Capture the cell that displays the provided text and extract its [x, y] central coordinate. 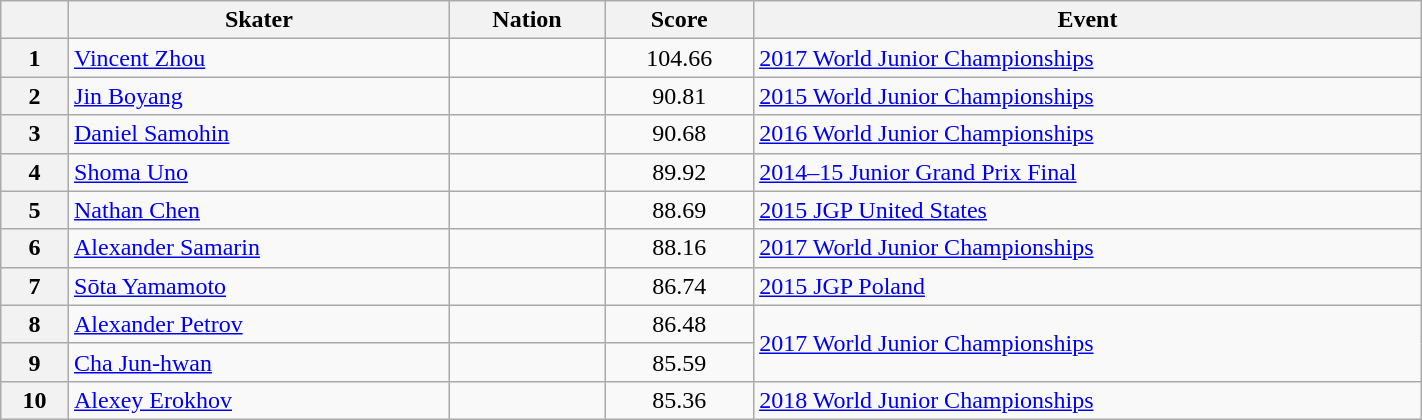
90.81 [680, 96]
Score [680, 20]
Cha Jun-hwan [260, 362]
86.48 [680, 324]
Vincent Zhou [260, 58]
2018 World Junior Championships [1088, 400]
6 [35, 248]
1 [35, 58]
2014–15 Junior Grand Prix Final [1088, 172]
88.69 [680, 210]
85.59 [680, 362]
Alexander Samarin [260, 248]
Event [1088, 20]
Sōta Yamamoto [260, 286]
10 [35, 400]
Nathan Chen [260, 210]
2015 JGP Poland [1088, 286]
90.68 [680, 134]
Alexey Erokhov [260, 400]
3 [35, 134]
Daniel Samohin [260, 134]
2015 JGP United States [1088, 210]
9 [35, 362]
2015 World Junior Championships [1088, 96]
Jin Boyang [260, 96]
Alexander Petrov [260, 324]
88.16 [680, 248]
2016 World Junior Championships [1088, 134]
Shoma Uno [260, 172]
7 [35, 286]
Skater [260, 20]
4 [35, 172]
104.66 [680, 58]
86.74 [680, 286]
8 [35, 324]
89.92 [680, 172]
5 [35, 210]
85.36 [680, 400]
Nation [526, 20]
2 [35, 96]
